Provide the [X, Y] coordinate of the cell's center where the given text is located.  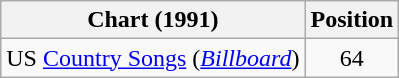
64 [352, 58]
Position [352, 20]
Chart (1991) [153, 20]
US Country Songs (Billboard) [153, 58]
